Identify which cell holds the provided text, then report its (X, Y) central coordinate. 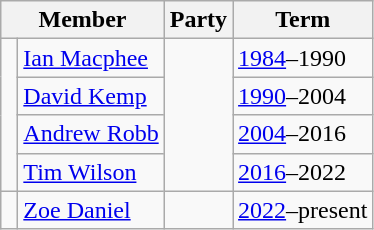
Term (303, 20)
David Kemp (91, 96)
Ian Macphee (91, 58)
1990–2004 (303, 96)
2004–2016 (303, 134)
Zoe Daniel (91, 210)
Member (82, 20)
2016–2022 (303, 172)
1984–1990 (303, 58)
Party (198, 20)
Andrew Robb (91, 134)
2022–present (303, 210)
Tim Wilson (91, 172)
